Find where the given text appears and provide that cell's center as [X, Y] coordinate. 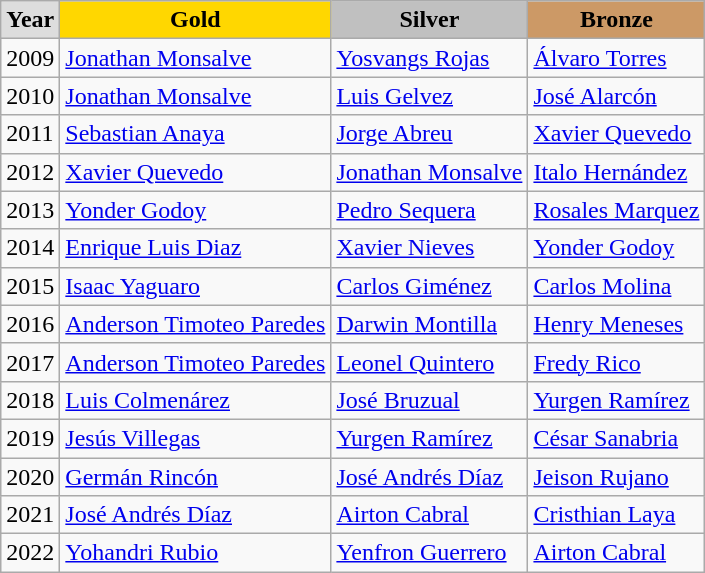
2020 [30, 477]
2009 [30, 58]
Leonel Quintero [430, 362]
Cristhian Laya [616, 515]
Year [30, 20]
Fredy Rico [616, 362]
2017 [30, 362]
Jorge Abreu [430, 134]
Yenfron Guerrero [430, 553]
Luis Colmenárez [196, 400]
Carlos Giménez [430, 286]
Carlos Molina [616, 286]
Italo Hernández [616, 172]
Henry Meneses [616, 324]
Germán Rincón [196, 477]
Darwin Montilla [430, 324]
2010 [30, 96]
José Alarcón [616, 96]
Álvaro Torres [616, 58]
2013 [30, 210]
Pedro Sequera [430, 210]
2021 [30, 515]
Sebastian Anaya [196, 134]
Enrique Luis Diaz [196, 248]
Jesús Villegas [196, 438]
Silver [430, 20]
Jeison Rujano [616, 477]
Bronze [616, 20]
Yosvangs Rojas [430, 58]
2018 [30, 400]
José Bruzual [430, 400]
2016 [30, 324]
Gold [196, 20]
2014 [30, 248]
Luis Gelvez [430, 96]
Yohandri Rubio [196, 553]
2019 [30, 438]
Rosales Marquez [616, 210]
2022 [30, 553]
2015 [30, 286]
Isaac Yaguaro [196, 286]
César Sanabria [616, 438]
2012 [30, 172]
2011 [30, 134]
Xavier Nieves [430, 248]
